Capture the cell that displays the provided text and extract its [X, Y] central coordinate. 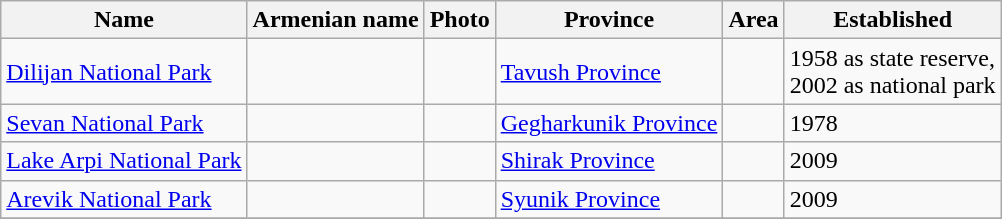
Armenian name [336, 20]
Sevan National Park [124, 123]
Syunik Province [609, 199]
Area [754, 20]
Shirak Province [609, 161]
Name [124, 20]
Lake Arpi National Park [124, 161]
Established [892, 20]
1978 [892, 123]
Arevik National Park [124, 199]
Province [609, 20]
Tavush Province [609, 72]
Dilijan National Park [124, 72]
1958 as state reserve,2002 as national park [892, 72]
Photo [460, 20]
Gegharkunik Province [609, 123]
